Capture the cell that displays the provided text and extract its [x, y] central coordinate. 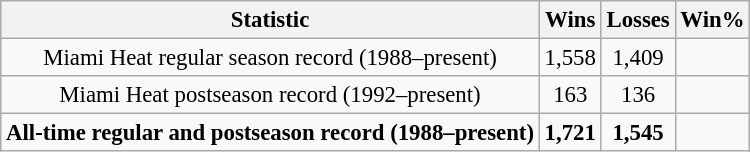
All-time regular and postseason record (1988–present) [270, 133]
136 [638, 95]
Wins [570, 20]
Miami Heat regular season record (1988–present) [270, 58]
1,409 [638, 58]
1,721 [570, 133]
Losses [638, 20]
163 [570, 95]
Statistic [270, 20]
Win% [712, 20]
Miami Heat postseason record (1992–present) [270, 95]
1,558 [570, 58]
1,545 [638, 133]
